For the text-containing cell, return its midpoint in (x, y) coordinate format. 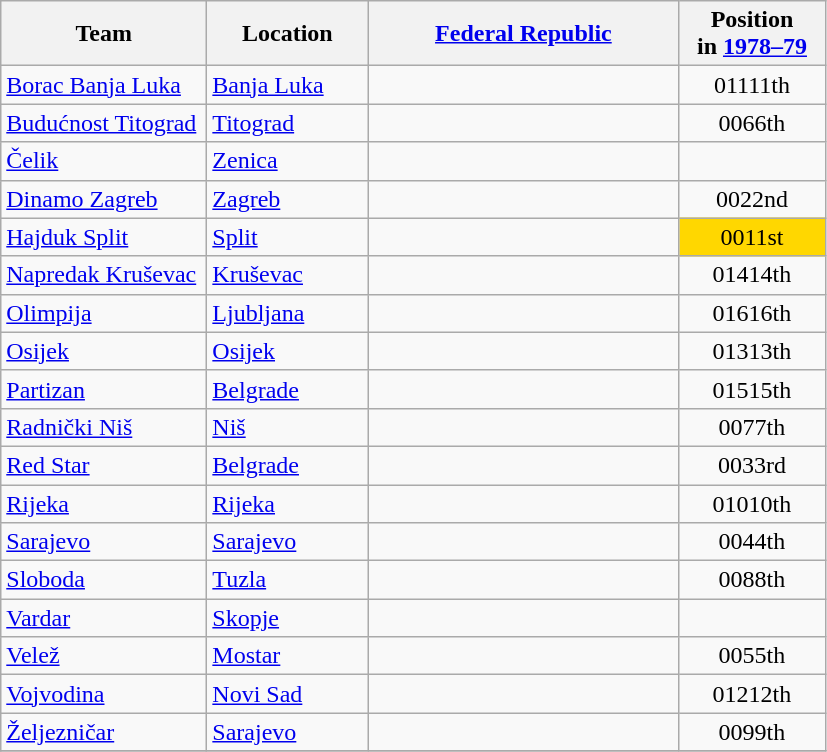
Zenica (288, 161)
Kruševac (288, 275)
Budućnost Titograd (104, 123)
Banja Luka (288, 85)
Federal Republic (524, 34)
0033rd (752, 465)
0099th (752, 732)
01212th (752, 694)
Skopje (288, 618)
Dinamo Zagreb (104, 199)
0055th (752, 656)
Split (288, 237)
Vojvodina (104, 694)
0044th (752, 542)
Ljubljana (288, 313)
Tuzla (288, 580)
Mostar (288, 656)
0077th (752, 427)
Vardar (104, 618)
Novi Sad (288, 694)
Sloboda (104, 580)
01111th (752, 85)
01616th (752, 313)
Čelik (104, 161)
Olimpija (104, 313)
01313th (752, 351)
01515th (752, 389)
Borac Banja Luka (104, 85)
Napredak Kruševac (104, 275)
Team (104, 34)
Zagreb (288, 199)
Positionin 1978–79 (752, 34)
Radnički Niš (104, 427)
0011st (752, 237)
0066th (752, 123)
Hajduk Split (104, 237)
Željezničar (104, 732)
0088th (752, 580)
01414th (752, 275)
Titograd (288, 123)
Velež (104, 656)
Red Star (104, 465)
Location (288, 34)
01010th (752, 503)
Partizan (104, 389)
0022nd (752, 199)
Niš (288, 427)
